Extract the [x, y] coordinate from the center of the cell holding the provided text.  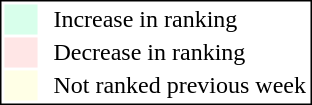
Not ranked previous week [180, 85]
Decrease in ranking [180, 53]
Increase in ranking [180, 19]
